Determine the [X, Y] coordinate at the center of the cell enclosing the given text.  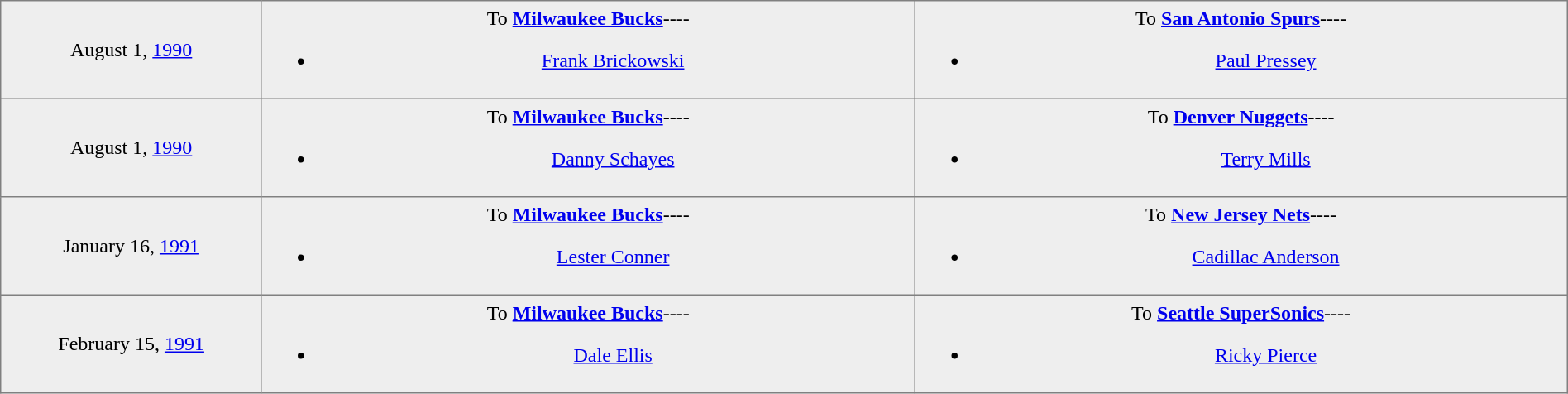
To Milwaukee Bucks----Frank Brickowski [587, 50]
To Milwaukee Bucks----Lester Conner [587, 246]
To Milwaukee Bucks----Danny Schayes [587, 147]
To Milwaukee Bucks----Dale Ellis [587, 344]
To San Antonio Spurs----Paul Pressey [1241, 50]
To New Jersey Nets----Cadillac Anderson [1241, 246]
February 15, 1991 [131, 344]
To Denver Nuggets----Terry Mills [1241, 147]
January 16, 1991 [131, 246]
To Seattle SuperSonics----Ricky Pierce [1241, 344]
